Search for the cell housing the specified text and yield its (x, y) center coordinate. 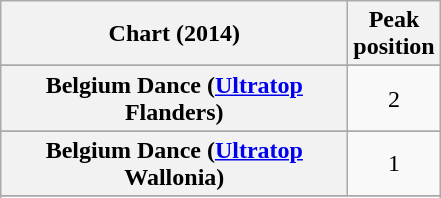
Belgium Dance (Ultratop Wallonia) (174, 164)
1 (394, 164)
Peakposition (394, 34)
Chart (2014) (174, 34)
2 (394, 98)
Belgium Dance (Ultratop Flanders) (174, 98)
